Find where the given text appears and provide that cell's center as (x, y) coordinate. 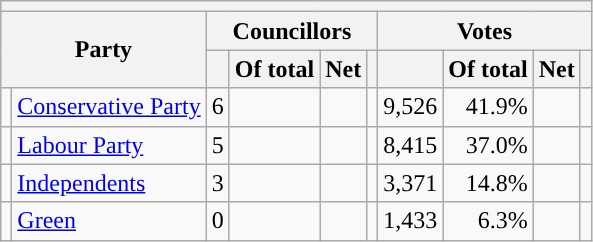
Independents (109, 183)
14.8% (488, 183)
Green (109, 221)
Councillors (292, 31)
6 (218, 107)
3 (218, 183)
37.0% (488, 145)
5 (218, 145)
9,526 (410, 107)
6.3% (488, 221)
Votes (485, 31)
41.9% (488, 107)
0 (218, 221)
3,371 (410, 183)
Conservative Party (109, 107)
8,415 (410, 145)
Labour Party (109, 145)
Party (104, 50)
1,433 (410, 221)
